For the text-containing cell, return its midpoint in (X, Y) coordinate format. 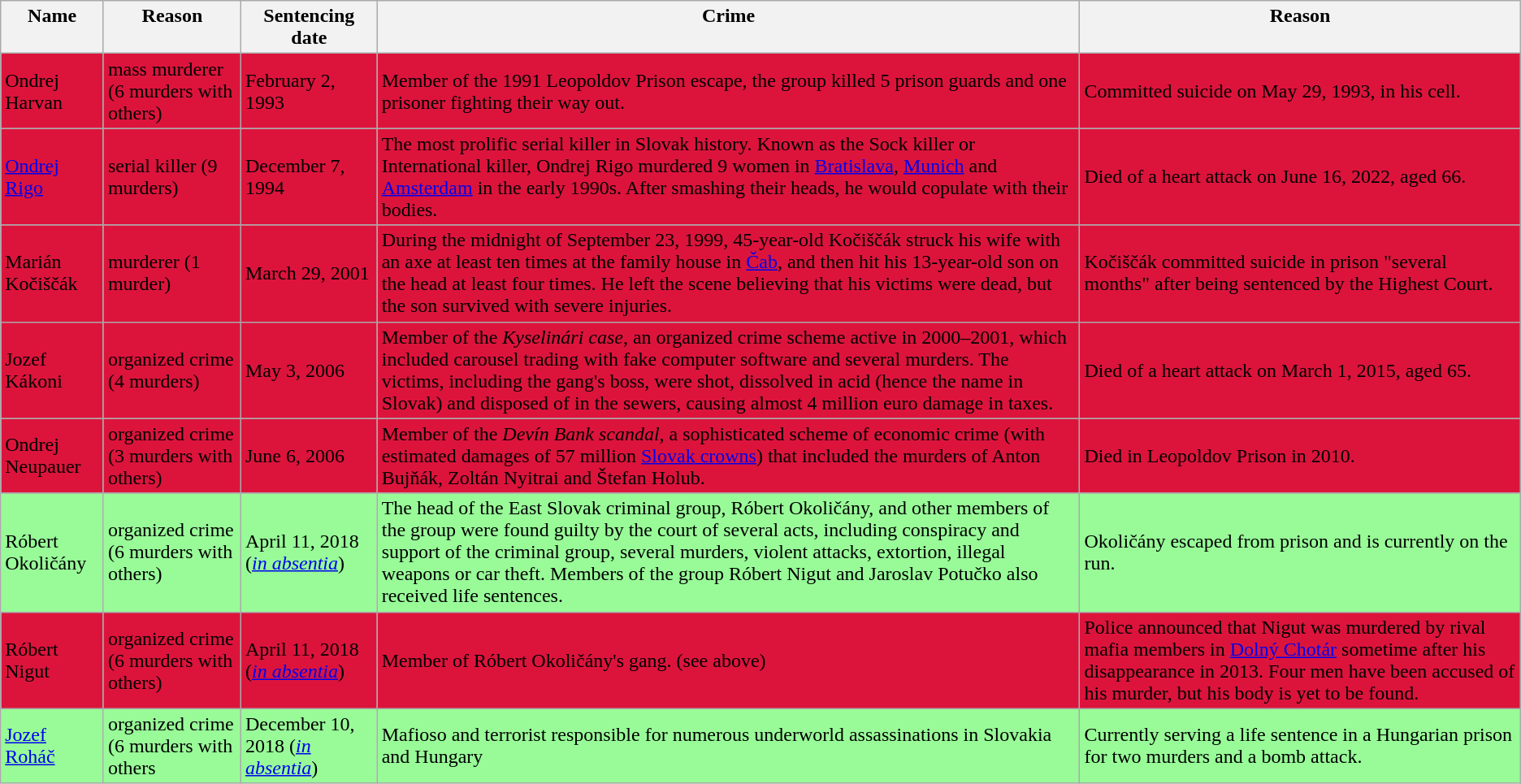
murderer (1 murder) (172, 273)
Mafioso and terrorist responsible for numerous underworld assassinations in Slovakia and Hungary (728, 746)
organized crime (4 murders) (172, 370)
Died of a heart attack on June 16, 2022, aged 66. (1300, 177)
mass murderer (6 murders with others) (172, 91)
March 29, 2001 (309, 273)
Crime (728, 28)
Sentencing date (309, 28)
Ondrej Neupauer (52, 456)
Died in Leopoldov Prison in 2010. (1300, 456)
Member of the 1991 Leopoldov Prison escape, the group killed 5 prison guards and one prisoner fighting their way out. (728, 91)
Kočiščák committed suicide in prison "several months" after being sentenced by the Highest Court. (1300, 273)
Róbert Nigut (52, 660)
Marián Kočiščák (52, 273)
Name (52, 28)
Member of Róbert Okoličány's gang. (see above) (728, 660)
December 7, 1994 (309, 177)
Died of a heart attack on March 1, 2015, aged 65. (1300, 370)
May 3, 2006 (309, 370)
February 2, 1993 (309, 91)
Jozef Roháč (52, 746)
organized crime (3 murders with others) (172, 456)
Ondrej Rigo (52, 177)
Róbert Okoličány (52, 552)
organized crime (6 murders with others (172, 746)
December 10, 2018 (in absentia) (309, 746)
Okoličány escaped from prison and is currently on the run. (1300, 552)
Ondrej Harvan (52, 91)
Jozef Kákoni (52, 370)
serial killer (9 murders) (172, 177)
Committed suicide on May 29, 1993, in his cell. (1300, 91)
Currently serving a life sentence in a Hungarian prison for two murders and a bomb attack. (1300, 746)
June 6, 2006 (309, 456)
